Determine the (x, y) coordinate at the center of the cell enclosing the given text.  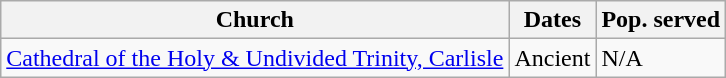
Dates (552, 20)
N/A (661, 58)
Ancient (552, 58)
Church (255, 20)
Pop. served (661, 20)
Cathedral of the Holy & Undivided Trinity, Carlisle (255, 58)
